Provide the (x, y) coordinate of the cell's center where the given text is located.  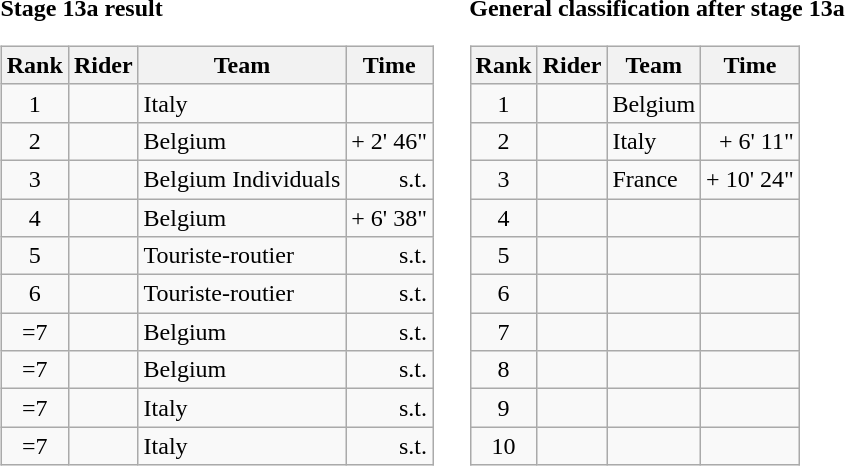
7 (504, 332)
France (654, 179)
8 (504, 370)
+ 2' 46" (390, 141)
+ 6' 38" (390, 217)
+ 6' 11" (750, 141)
+ 10' 24" (750, 179)
Belgium Individuals (242, 179)
10 (504, 446)
9 (504, 408)
